Locate the cell with the specified text and output its [x, y] center coordinate. 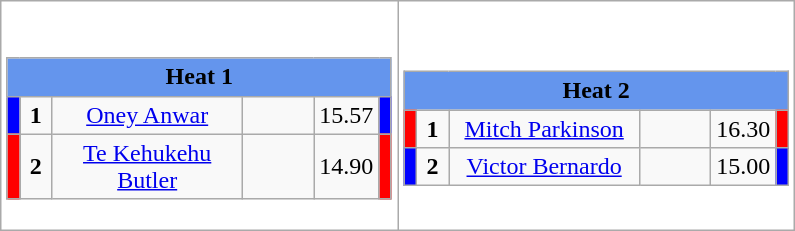
Mitch Parkinson [544, 129]
Te Kehukehu Butler [148, 166]
Victor Bernardo [544, 167]
Heat 1 [199, 77]
15.57 [346, 115]
15.00 [744, 167]
16.30 [744, 129]
Oney Anwar [148, 115]
14.90 [346, 166]
Heat 2 [596, 91]
Heat 1 1 Oney Anwar 15.57 2 Te Kehukehu Butler 14.90 [200, 116]
Heat 2 1 Mitch Parkinson 16.30 2 Victor Bernardo 15.00 [596, 116]
